Provide the [x, y] coordinate of the cell's center where the given text is located.  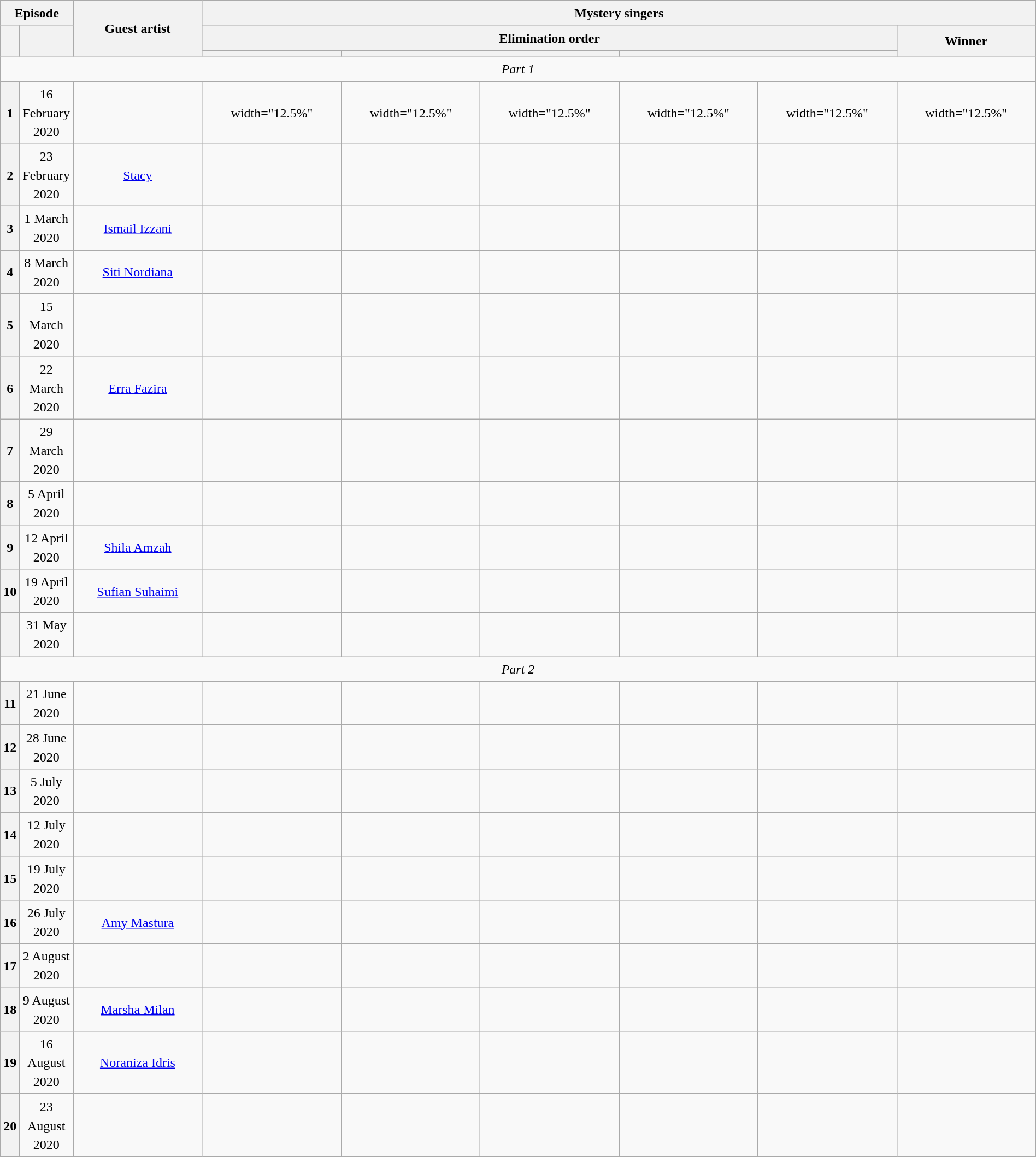
Guest artist [138, 28]
3 [10, 228]
22 March 2020 [46, 388]
Part 2 [518, 669]
Marsha Milan [138, 1010]
12 [10, 747]
9 [10, 547]
13 [10, 790]
17 [10, 966]
Sufian Suhaimi [138, 591]
Erra Fazira [138, 388]
12 July 2020 [46, 834]
Elimination order [550, 38]
5 July 2020 [46, 790]
19 April 2020 [46, 591]
Stacy [138, 175]
16 August 2020 [46, 1063]
8 March 2020 [46, 272]
31 May 2020 [46, 635]
28 June 2020 [46, 747]
9 August 2020 [46, 1010]
29 March 2020 [46, 450]
Mystery singers [619, 13]
Amy Mastura [138, 922]
18 [10, 1010]
Ismail Izzani [138, 228]
26 July 2020 [46, 922]
5 [10, 326]
1 [10, 113]
15 March 2020 [46, 326]
5 April 2020 [46, 503]
21 June 2020 [46, 703]
4 [10, 272]
Noraniza Idris [138, 1063]
7 [10, 450]
Siti Nordiana [138, 272]
2 August 2020 [46, 966]
Episode [37, 13]
14 [10, 834]
23 August 2020 [46, 1125]
15 [10, 878]
11 [10, 703]
12 April 2020 [46, 547]
6 [10, 388]
19 [10, 1063]
1 March 2020 [46, 228]
20 [10, 1125]
16 [10, 922]
8 [10, 503]
2 [10, 175]
16 February 2020 [46, 113]
Winner [966, 40]
23 February 2020 [46, 175]
19 July 2020 [46, 878]
10 [10, 591]
Shila Amzah [138, 547]
Part 1 [518, 69]
